Search for the cell housing the specified text and yield its [X, Y] center coordinate. 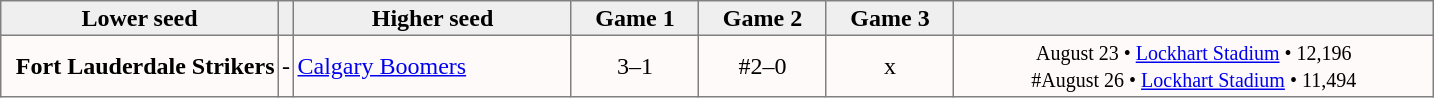
3–1 [635, 66]
#2–0 [763, 66]
Lower seed [140, 18]
Game 3 [890, 18]
Fort Lauderdale Strikers [140, 66]
Game 1 [635, 18]
x [890, 66]
- [286, 66]
Game 2 [763, 18]
Higher seed [433, 18]
Calgary Boomers [433, 66]
August 23 • Lockhart Stadium • 12,196#August 26 • Lockhart Stadium • 11,494 [1194, 66]
